Return the (X, Y) coordinate for the center point of the cell that contains the specified text.  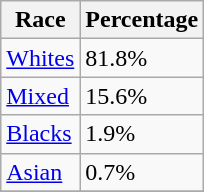
Whites (40, 58)
Percentage (142, 20)
Blacks (40, 134)
15.6% (142, 96)
Asian (40, 172)
Mixed (40, 96)
81.8% (142, 58)
1.9% (142, 134)
Race (40, 20)
0.7% (142, 172)
